Provide the [x, y] coordinate of the cell's center where the given text is located.  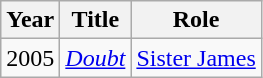
Year [30, 20]
Role [196, 20]
Title [96, 20]
Sister James [196, 58]
2005 [30, 58]
Doubt [96, 58]
